Provide the (x, y) coordinate of the cell's center where the given text is located.  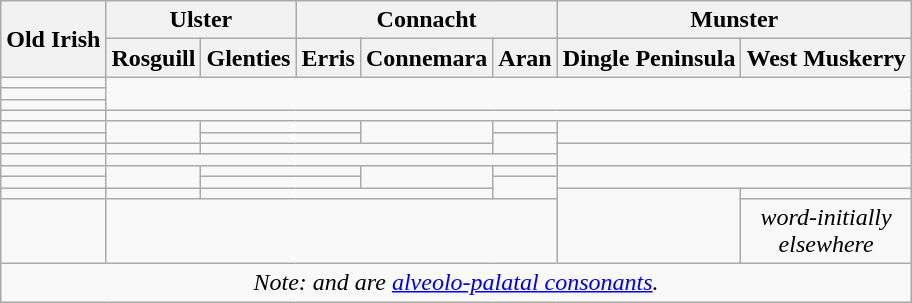
Munster (734, 20)
Connacht (426, 20)
Old Irish (54, 39)
word-initially elsewhere (826, 232)
Rosguill (154, 58)
Erris (328, 58)
Dingle Peninsula (649, 58)
Connemara (426, 58)
West Muskerry (826, 58)
Note: and are alveolo-palatal consonants. (456, 283)
Glenties (248, 58)
Aran (525, 58)
Ulster (201, 20)
